Pinpoint the cell where the given text exists, returning its [X, Y] midpoint coordinate. 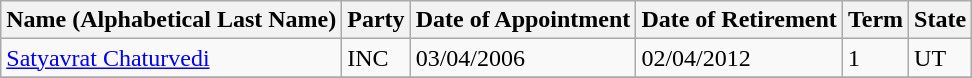
Term [875, 20]
02/04/2012 [740, 58]
Date of Retirement [740, 20]
Party [376, 20]
State [940, 20]
Name (Alphabetical Last Name) [172, 20]
03/04/2006 [523, 58]
Date of Appointment [523, 20]
Satyavrat Chaturvedi [172, 58]
UT [940, 58]
1 [875, 58]
INC [376, 58]
